Return (x, y) of the center of cell containing provided text 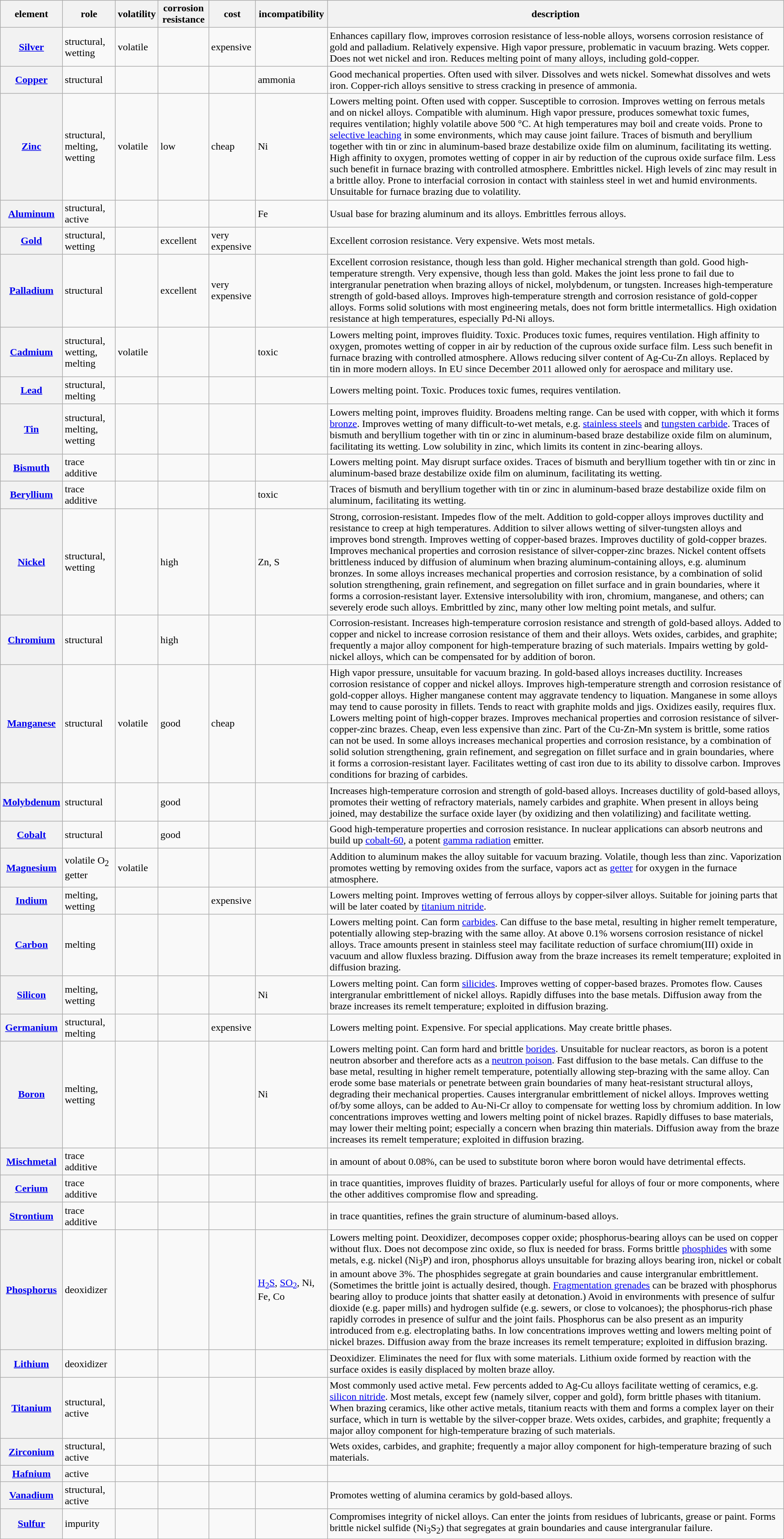
Mischmetal (31, 1161)
Usual base for brazing aluminum and its alloys. Embrittles ferrous alloys. (556, 214)
Zinc (31, 147)
Lithium (31, 1363)
Nickel (31, 562)
Zn, S (291, 562)
Titanium (31, 1408)
Sulfur (31, 1523)
Promotes wetting of alumina ceramics by gold-based alloys. (556, 1495)
Silicon (31, 995)
Lowers melting point. Toxic. Produces toxic fumes, requires ventilation. (556, 391)
Lead (31, 391)
Vanadium (31, 1495)
Wets oxides, carbides, and graphite; frequently a major alloy component for high-temperature brazing of such materials. (556, 1452)
Hafnium (31, 1474)
Excellent corrosion resistance. Very expensive. Wets most metals. (556, 241)
Beryllium (31, 494)
Traces of bismuth and beryllium together with tin or zinc in aluminum-based braze destabilize oxide film on aluminum, facilitating its wetting. (556, 494)
volatility (137, 14)
Manganese (31, 724)
melting (89, 945)
Copper (31, 80)
Bismuth (31, 468)
Indium (31, 901)
Molybdenum (31, 802)
structural, wetting, melting (89, 352)
Chromium (31, 640)
description (556, 14)
incompatibility (291, 14)
Strontium (31, 1216)
H2S, SO2, Ni, Fe, Co (291, 1290)
Zirconium (31, 1452)
Phosphorus (31, 1290)
Cerium (31, 1188)
Cadmium (31, 352)
cost (232, 14)
Gold (31, 241)
Magnesium (31, 868)
corrosion resistance (183, 14)
Silver (31, 47)
volatile O2 getter (89, 868)
Fe (291, 214)
Tin (31, 429)
low (183, 147)
Aluminum (31, 214)
impurity (89, 1523)
Cobalt (31, 835)
Germanium (31, 1027)
Lowers melting point. Expensive. For special applications. May create brittle phases. (556, 1027)
role (89, 14)
active (89, 1474)
in trace quantities, refines the grain structure of aluminum-based alloys. (556, 1216)
in amount of about 0.08%, can be used to substitute boron where boron would have detrimental effects. (556, 1161)
ammonia (291, 80)
Boron (31, 1094)
element (31, 14)
Palladium (31, 291)
Carbon (31, 945)
